Extract the [x, y] coordinate from the center of the cell holding the provided text.  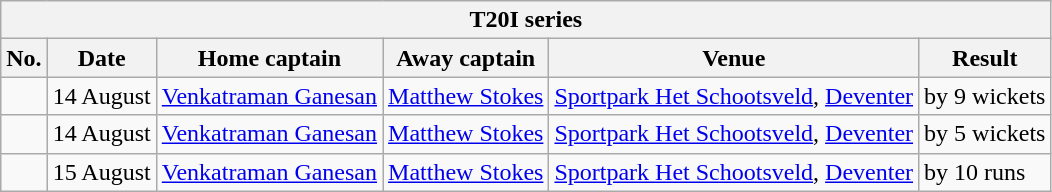
T20I series [526, 20]
by 5 wickets [985, 134]
Date [102, 58]
15 August [102, 172]
by 10 runs [985, 172]
No. [24, 58]
Venue [734, 58]
Home captain [269, 58]
by 9 wickets [985, 96]
Result [985, 58]
Away captain [466, 58]
